Extract the [x, y] coordinate from the center of the cell holding the provided text.  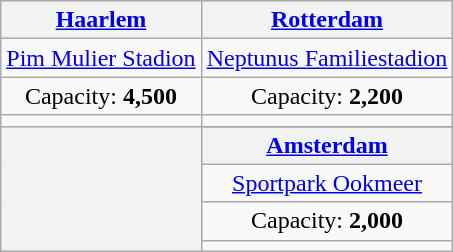
Haarlem [101, 20]
Capacity: 2,200 [327, 96]
Pim Mulier Stadion [101, 58]
Neptunus Familiestadion [327, 58]
Sportpark Ookmeer [327, 183]
Capacity: 2,000 [327, 221]
Amsterdam [327, 145]
Capacity: 4,500 [101, 96]
Rotterdam [327, 20]
